Pinpoint the cell where the given text exists, returning its [x, y] midpoint coordinate. 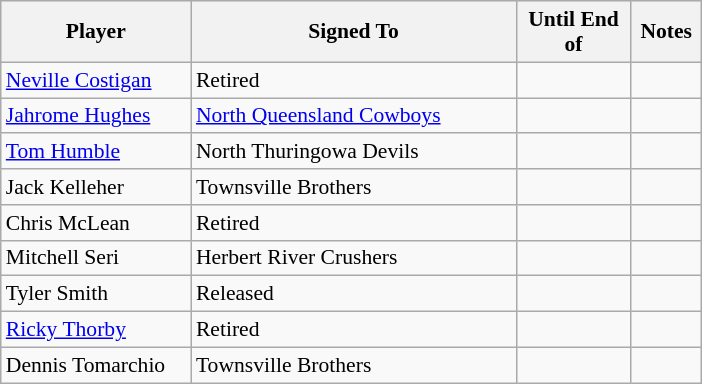
North Queensland Cowboys [354, 116]
Until End of [574, 32]
Tyler Smith [96, 294]
Ricky Thorby [96, 330]
Neville Costigan [96, 80]
Herbert River Crushers [354, 258]
Tom Humble [96, 152]
Released [354, 294]
Signed To [354, 32]
Dennis Tomarchio [96, 365]
Player [96, 32]
Jahrome Hughes [96, 116]
North Thuringowa Devils [354, 152]
Jack Kelleher [96, 187]
Mitchell Seri [96, 258]
Notes [666, 32]
Chris McLean [96, 223]
